Determine the [X, Y] coordinate at the center of the cell enclosing the given text.  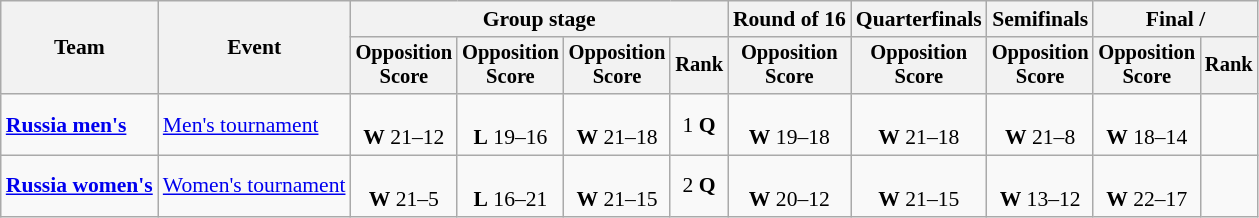
1 Q [699, 124]
L 16–21 [510, 186]
W 21–12 [404, 124]
Round of 16 [790, 19]
Russia women's [80, 186]
Group stage [540, 19]
W 20–12 [790, 186]
W 21–5 [404, 186]
Semifinals [1040, 19]
L 19–16 [510, 124]
Event [254, 48]
W 19–18 [790, 124]
Russia men's [80, 124]
Final / [1175, 19]
W 13–12 [1040, 186]
Team [80, 48]
W 18–14 [1146, 124]
Men's tournament [254, 124]
Women's tournament [254, 186]
Quarterfinals [919, 19]
W 22–17 [1146, 186]
W 21–8 [1040, 124]
2 Q [699, 186]
